Locate the cell with the specified text and output its (x, y) center coordinate. 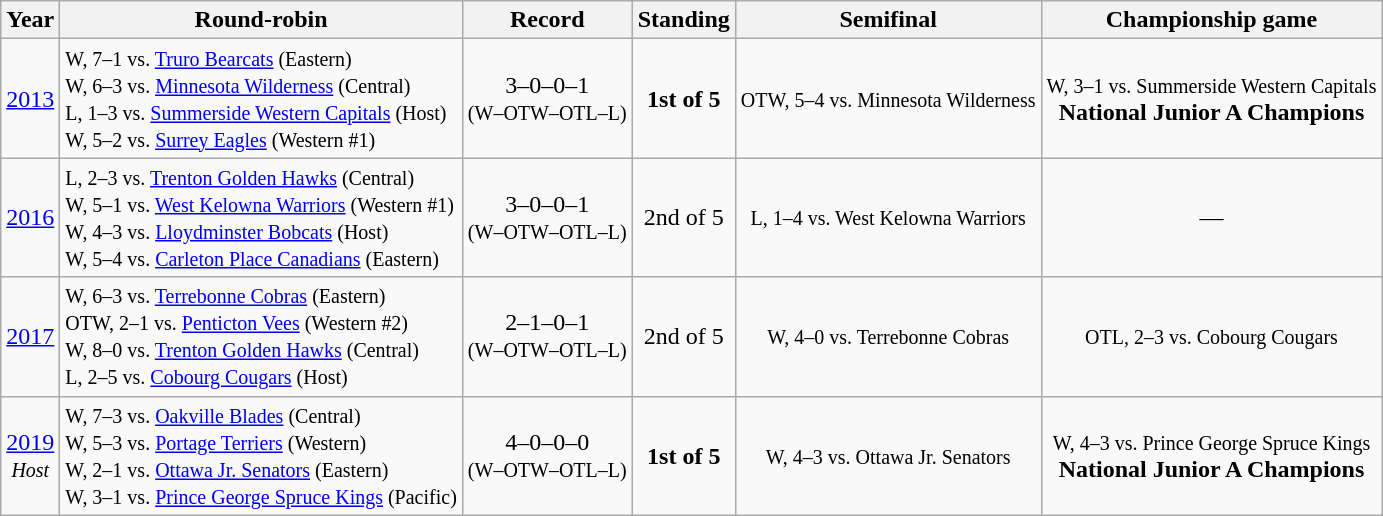
2016 (30, 218)
— (1212, 218)
2013 (30, 98)
L, 1–4 vs. West Kelowna Warriors (888, 218)
Semifinal (888, 20)
Round-robin (262, 20)
Championship game (1212, 20)
2–1–0–1(W–OTW–OTL–L) (547, 336)
W, 4–0 vs. Terrebonne Cobras (888, 336)
4–0–0–0(W–OTW–OTL–L) (547, 456)
W, 4–3 vs. Ottawa Jr. Senators (888, 456)
Year (30, 20)
2019Host (30, 456)
OTL, 2–3 vs. Cobourg Cougars (1212, 336)
W, 4–3 vs. Prince George Spruce KingsNational Junior A Champions (1212, 456)
OTW, 5–4 vs. Minnesota Wilderness (888, 98)
Standing (684, 20)
W, 3–1 vs. Summerside Western CapitalsNational Junior A Champions (1212, 98)
Record (547, 20)
2017 (30, 336)
